Identify which cell holds the provided text, then report its [x, y] central coordinate. 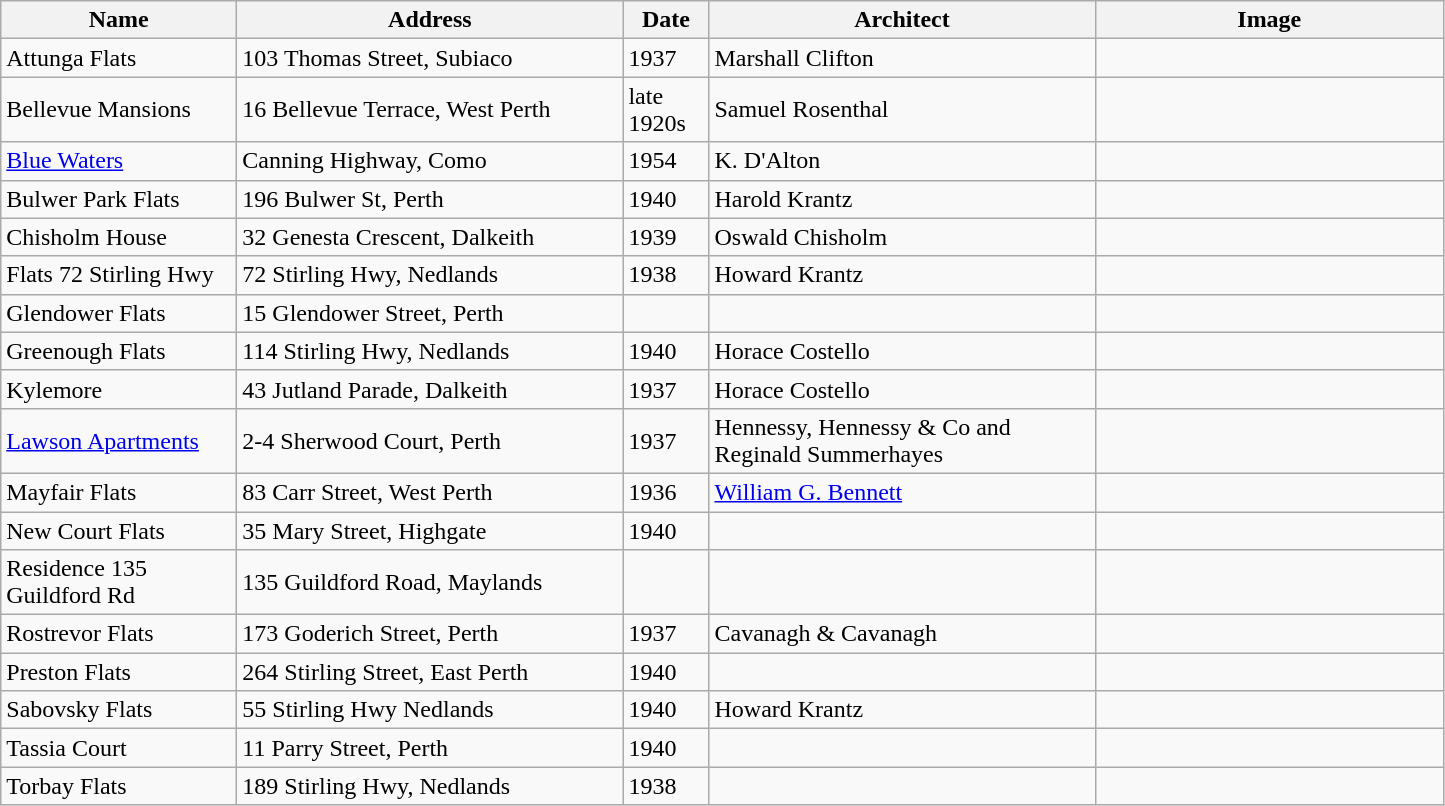
Architect [902, 20]
Kylemore [119, 389]
Tassia Court [119, 748]
103 Thomas Street, Subiaco [430, 58]
Bellevue Mansions [119, 110]
1939 [666, 237]
32 Genesta Crescent, Dalkeith [430, 237]
Cavanagh & Cavanagh [902, 634]
1936 [666, 492]
114 Stirling Hwy, Nedlands [430, 351]
Oswald Chisholm [902, 237]
Lawson Apartments [119, 440]
Attunga Flats [119, 58]
Bulwer Park Flats [119, 199]
Mayfair Flats [119, 492]
11 Parry Street, Perth [430, 748]
Sabovsky Flats [119, 710]
Preston Flats [119, 672]
189 Stirling Hwy, Nedlands [430, 786]
196 Bulwer St, Perth [430, 199]
Name [119, 20]
264 Stirling Street, East Perth [430, 672]
2-4 Sherwood Court, Perth [430, 440]
Address [430, 20]
William G. Bennett [902, 492]
Residence 135 Guildford Rd [119, 582]
K. D'Alton [902, 161]
Canning Highway, Como [430, 161]
Torbay Flats [119, 786]
Marshall Clifton [902, 58]
Flats 72 Stirling Hwy [119, 275]
173 Goderich Street, Perth [430, 634]
New Court Flats [119, 531]
15 Glendower Street, Perth [430, 313]
Harold Krantz [902, 199]
Date [666, 20]
Greenough Flats [119, 351]
late 1920s [666, 110]
16 Bellevue Terrace, West Perth [430, 110]
Glendower Flats [119, 313]
72 Stirling Hwy, Nedlands [430, 275]
55 Stirling Hwy Nedlands [430, 710]
Hennessy, Hennessy & Co and Reginald Summerhayes [902, 440]
1954 [666, 161]
83 Carr Street, West Perth [430, 492]
Chisholm House [119, 237]
Image [1270, 20]
Blue Waters [119, 161]
Rostrevor Flats [119, 634]
35 Mary Street, Highgate [430, 531]
135 Guildford Road, Maylands [430, 582]
43 Jutland Parade, Dalkeith [430, 389]
Samuel Rosenthal [902, 110]
